Determine the (x, y) coordinate at the center of the cell enclosing the given text.  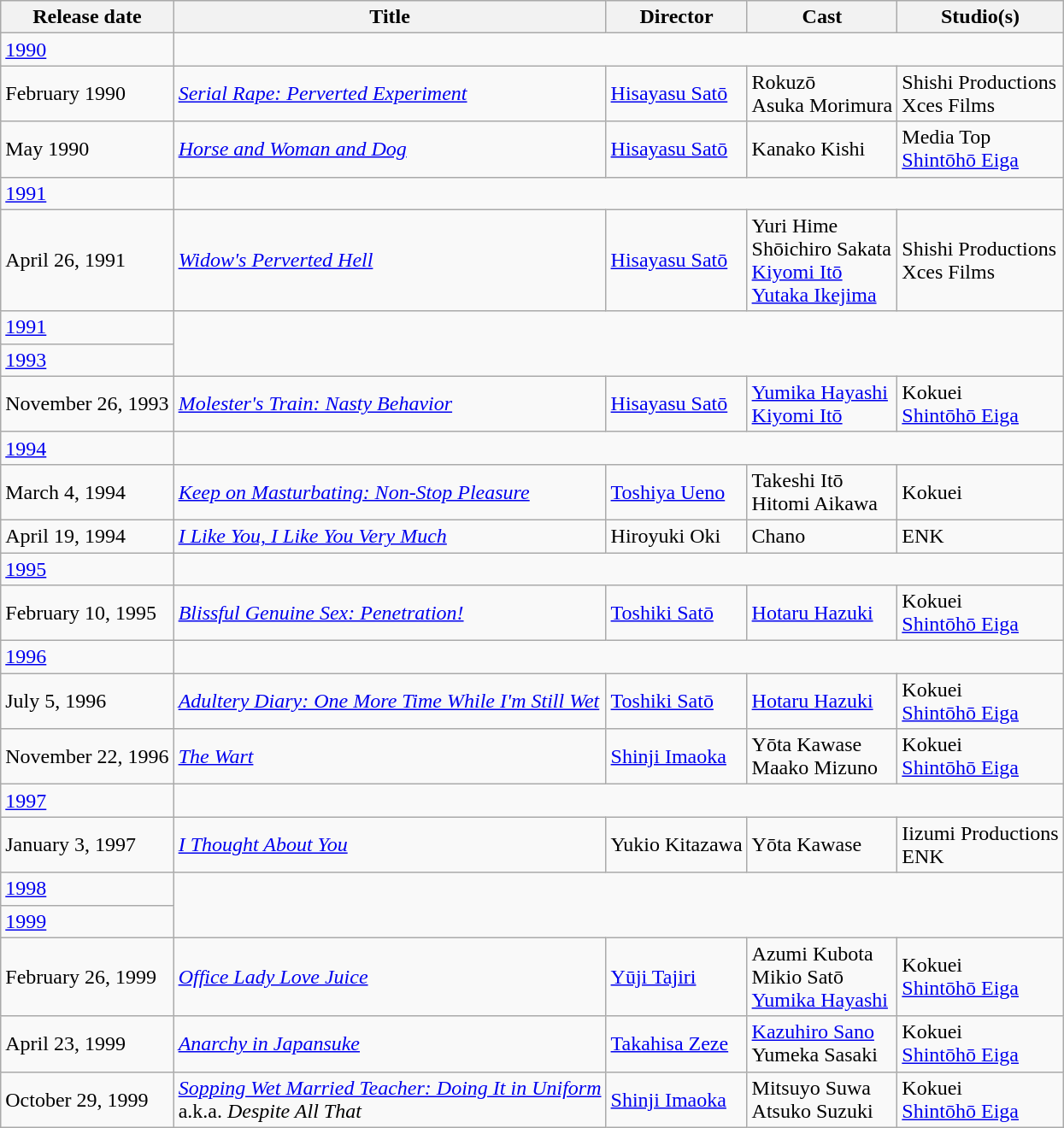
Title (390, 17)
February 1990 (87, 94)
Takahisa Zeze (677, 1044)
Azumi KubotaMikio SatōYumika Hayashi (822, 977)
RokuzōAsuka Morimura (822, 94)
I Thought About You (390, 844)
Iizumi Productions ENK (980, 844)
October 29, 1999 (87, 1099)
Toshiya Ueno (677, 492)
ENK (980, 536)
Molester's Train: Nasty Behavior (390, 403)
February 26, 1999 (87, 977)
April 26, 1991 (87, 260)
Yukio Kitazawa (677, 844)
I Like You, I Like You Very Much (390, 536)
Chano (822, 536)
1996 (87, 657)
Kanako Kishi (822, 149)
1993 (87, 360)
Horse and Woman and Dog (390, 149)
Yōta Kawase (822, 844)
Yumika HayashiKiyomi Itō (822, 403)
Director (677, 17)
1998 (87, 889)
November 22, 1996 (87, 757)
1994 (87, 448)
1990 (87, 50)
Blissful Genuine Sex: Penetration! (390, 614)
Kazuhiro SanoYumeka Sasaki (822, 1044)
April 23, 1999 (87, 1044)
November 26, 1993 (87, 403)
Cast (822, 17)
Widow's Perverted Hell (390, 260)
Release date (87, 17)
Yūji Tajiri (677, 977)
1995 (87, 568)
Mitsuyo SuwaAtsuko Suzuki (822, 1099)
Yōta KawaseMaako Mizuno (822, 757)
Media TopShintōhō Eiga (980, 149)
April 19, 1994 (87, 536)
July 5, 1996 (87, 701)
March 4, 1994 (87, 492)
Yuri HimeShōichiro SakataKiyomi ItōYutaka Ikejima (822, 260)
Hiroyuki Oki (677, 536)
Kokuei (980, 492)
1997 (87, 801)
Takeshi ItōHitomi Aikawa (822, 492)
Adultery Diary: One More Time While I'm Still Wet (390, 701)
May 1990 (87, 149)
Studio(s) (980, 17)
Office Lady Love Juice (390, 977)
The Wart (390, 757)
Serial Rape: Perverted Experiment (390, 94)
Sopping Wet Married Teacher: Doing It in Uniforma.k.a. Despite All That (390, 1099)
1999 (87, 921)
Keep on Masturbating: Non-Stop Pleasure (390, 492)
Anarchy in Japansuke (390, 1044)
January 3, 1997 (87, 844)
February 10, 1995 (87, 614)
